Extract the (x, y) coordinate from the center of the cell holding the provided text.  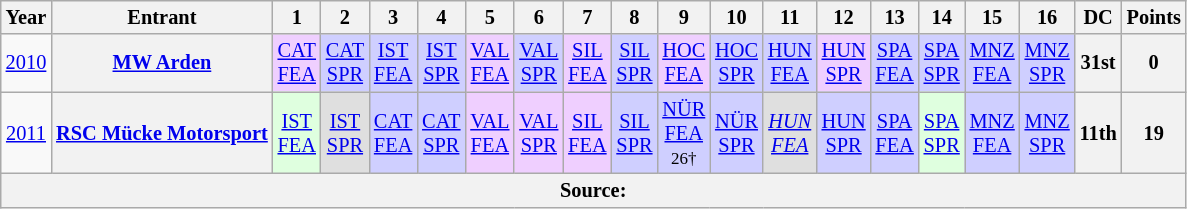
2 (345, 17)
Source: (594, 190)
8 (634, 17)
RSC Mücke Motorsport (162, 133)
0 (1154, 63)
HOCFEA (684, 63)
6 (538, 17)
2011 (26, 133)
HOCSPR (736, 63)
14 (942, 17)
12 (844, 17)
5 (490, 17)
11 (790, 17)
31st (1098, 63)
13 (894, 17)
15 (992, 17)
16 (1048, 17)
Entrant (162, 17)
11th (1098, 133)
2010 (26, 63)
10 (736, 17)
Year (26, 17)
MW Arden (162, 63)
19 (1154, 133)
3 (393, 17)
DC (1098, 17)
4 (441, 17)
1 (297, 17)
NÜRSPR (736, 133)
Points (1154, 17)
NÜRFEA26† (684, 133)
7 (587, 17)
9 (684, 17)
